Scan for the cell matching the given text and deliver its (X, Y) coordinate at center. 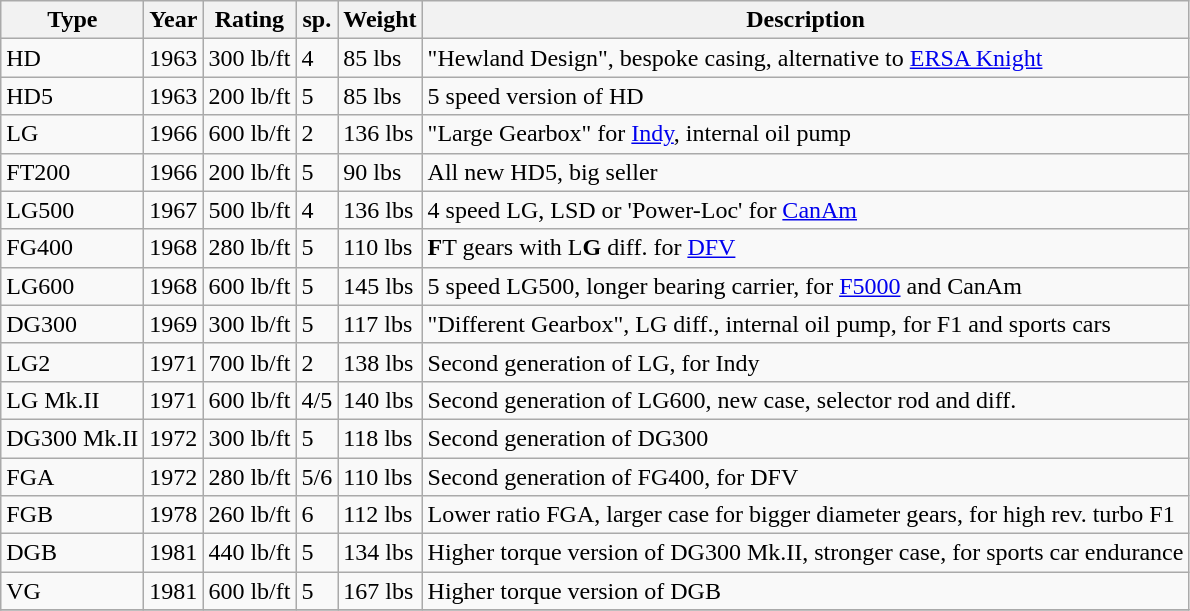
LG (72, 134)
145 lbs (380, 286)
FGA (72, 477)
LG500 (72, 210)
LG600 (72, 286)
"Different Gearbox", LG diff., internal oil pump, for F1 and sports cars (806, 324)
260 lb/ft (250, 515)
FG400 (72, 248)
700 lb/ft (250, 362)
5 speed version of HD (806, 96)
DG300 Mk.II (72, 438)
118 lbs (380, 438)
4/5 (317, 400)
VG (72, 591)
LG2 (72, 362)
167 lbs (380, 591)
112 lbs (380, 515)
"Large Gearbox" for Indy, internal oil pump (806, 134)
5/6 (317, 477)
FT gears with LG diff. for DFV (806, 248)
HD5 (72, 96)
500 lb/ft (250, 210)
Higher torque version of DGB (806, 591)
FGB (72, 515)
"Hewland Design", bespoke casing, alternative to ERSA Knight (806, 58)
Second generation of LG, for Indy (806, 362)
Description (806, 20)
Second generation of FG400, for DFV (806, 477)
4 speed LG, LSD or 'Power-Loc' for CanAm (806, 210)
Year (174, 20)
1967 (174, 210)
1969 (174, 324)
Type (72, 20)
138 lbs (380, 362)
FT200 (72, 172)
DGB (72, 553)
HD (72, 58)
Second generation of LG600, new case, selector rod and diff. (806, 400)
sp. (317, 20)
140 lbs (380, 400)
Second generation of DG300 (806, 438)
All new HD5, big seller (806, 172)
Rating (250, 20)
6 (317, 515)
1978 (174, 515)
134 lbs (380, 553)
90 lbs (380, 172)
117 lbs (380, 324)
LG Mk.II (72, 400)
DG300 (72, 324)
440 lb/ft (250, 553)
Lower ratio FGA, larger case for bigger diameter gears, for high rev. turbo F1 (806, 515)
Higher torque version of DG300 Mk.II, stronger case, for sports car endurance (806, 553)
Weight (380, 20)
5 speed LG500, longer bearing carrier, for F5000 and CanAm (806, 286)
